Capture the cell that displays the provided text and extract its [x, y] central coordinate. 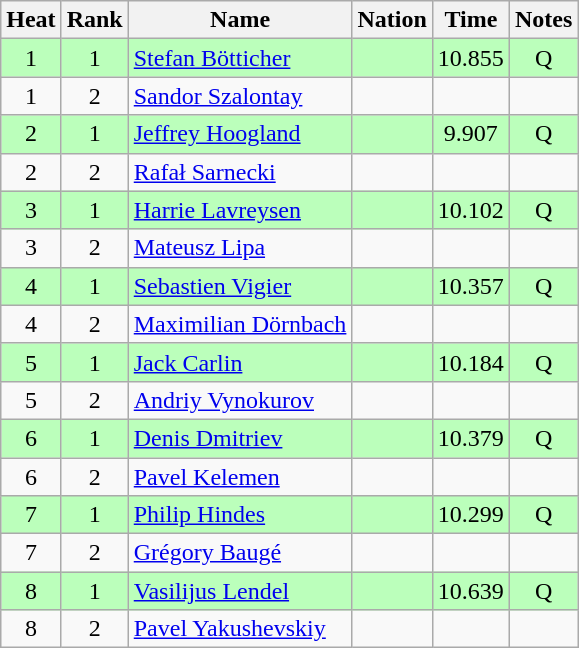
Denis Dmitriev [240, 438]
Mateusz Lipa [240, 248]
Name [240, 20]
10.357 [470, 286]
10.102 [470, 210]
Vasilijus Lendel [240, 591]
10.639 [470, 591]
10.184 [470, 362]
Philip Hindes [240, 515]
Andriy Vynokurov [240, 400]
Nation [392, 20]
Jeffrey Hoogland [240, 134]
Rank [94, 20]
10.299 [470, 515]
Stefan Bötticher [240, 58]
Sebastien Vigier [240, 286]
Pavel Kelemen [240, 477]
Maximilian Dörnbach [240, 324]
Heat [31, 20]
Harrie Lavreysen [240, 210]
Pavel Yakushevskiy [240, 629]
Sandor Szalontay [240, 96]
Notes [543, 20]
10.855 [470, 58]
Time [470, 20]
Jack Carlin [240, 362]
9.907 [470, 134]
Rafał Sarnecki [240, 172]
Grégory Baugé [240, 553]
10.379 [470, 438]
